Extract the (x, y) coordinate from the center of the cell holding the provided text.  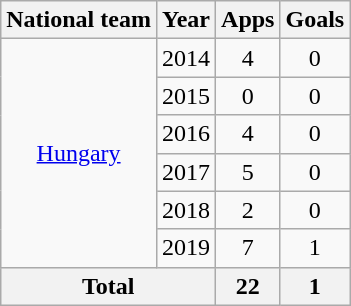
Apps (248, 20)
2018 (186, 210)
Year (186, 20)
Total (108, 286)
5 (248, 172)
2014 (186, 58)
2017 (186, 172)
National team (79, 20)
22 (248, 286)
2019 (186, 248)
7 (248, 248)
2016 (186, 134)
Goals (315, 20)
2 (248, 210)
2015 (186, 96)
Hungary (79, 153)
